Return (X, Y) of the center of cell containing provided text 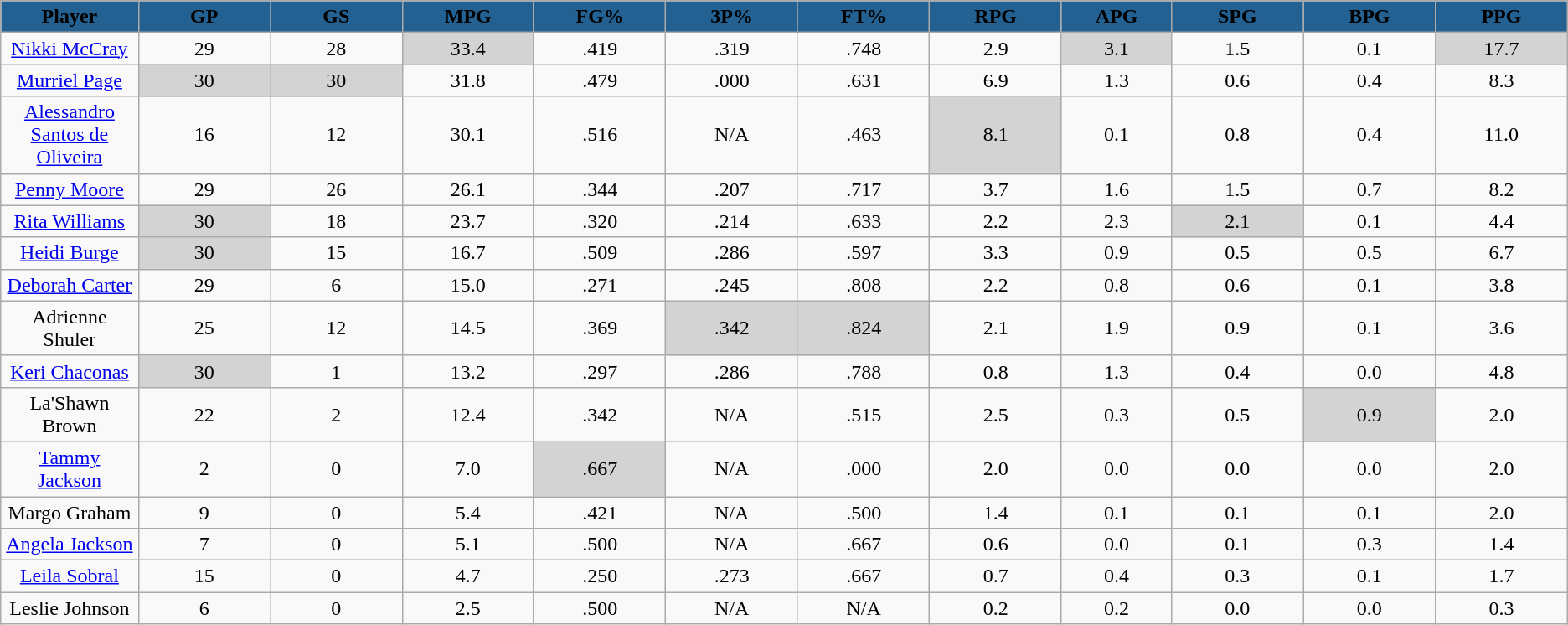
1 (337, 371)
Murriel Page (70, 80)
Keri Chaconas (70, 371)
13.2 (467, 371)
.788 (863, 371)
Penny Moore (70, 189)
1.7 (1502, 576)
FG% (600, 17)
La'Shawn Brown (70, 414)
2.3 (1116, 221)
SPG (1238, 17)
.297 (600, 371)
Rita Williams (70, 221)
Heidi Burge (70, 253)
BPG (1369, 17)
26.1 (467, 189)
.319 (732, 49)
.597 (863, 253)
Adrienne Shuler (70, 328)
9 (204, 512)
16.7 (467, 253)
RPG (995, 17)
MPG (467, 17)
8.3 (1502, 80)
8.2 (1502, 189)
Margo Graham (70, 512)
Angela Jackson (70, 545)
12.4 (467, 414)
30.1 (467, 135)
.245 (732, 285)
.808 (863, 285)
14.5 (467, 328)
7 (204, 545)
3.7 (995, 189)
.369 (600, 328)
.320 (600, 221)
26 (337, 189)
.463 (863, 135)
18 (337, 221)
28 (337, 49)
Player (70, 17)
7.0 (467, 469)
1.6 (1116, 189)
.479 (600, 80)
4.8 (1502, 371)
GS (337, 17)
3.1 (1116, 49)
Alessandro Santos de Oliveira (70, 135)
Nikki McCray (70, 49)
3.8 (1502, 285)
5.4 (467, 512)
.748 (863, 49)
PPG (1502, 17)
FT% (863, 17)
1.9 (1116, 328)
5.1 (467, 545)
Leila Sobral (70, 576)
6.9 (995, 80)
17.7 (1502, 49)
6.7 (1502, 253)
8.1 (995, 135)
4.7 (467, 576)
16 (204, 135)
.250 (600, 576)
.421 (600, 512)
25 (204, 328)
.633 (863, 221)
GP (204, 17)
3.3 (995, 253)
.271 (600, 285)
Deborah Carter (70, 285)
31.8 (467, 80)
.631 (863, 80)
.214 (732, 221)
.717 (863, 189)
.824 (863, 328)
.207 (732, 189)
4.4 (1502, 221)
23.7 (467, 221)
.509 (600, 253)
11.0 (1502, 135)
.515 (863, 414)
.516 (600, 135)
15.0 (467, 285)
APG (1116, 17)
Tammy Jackson (70, 469)
2.9 (995, 49)
.419 (600, 49)
.273 (732, 576)
.344 (600, 189)
3P% (732, 17)
3.6 (1502, 328)
22 (204, 414)
Leslie Johnson (70, 608)
33.4 (467, 49)
